From the cell containing the given text, extract its center point as (x, y) coordinate. 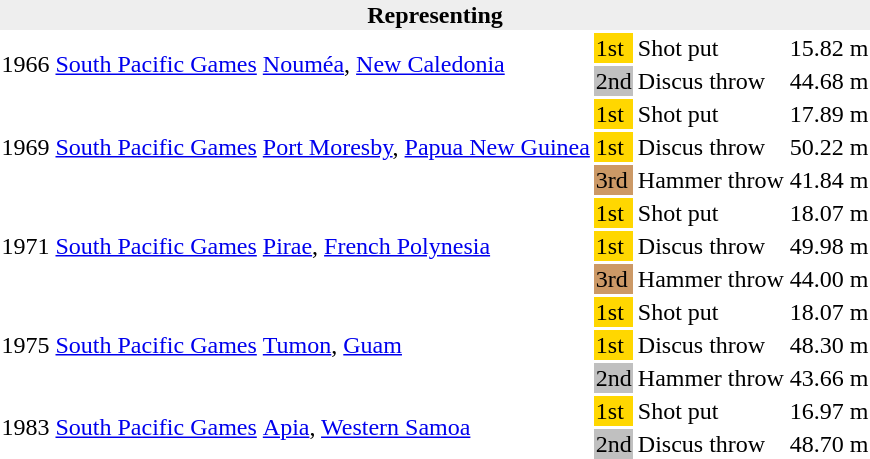
50.22 m (829, 147)
44.68 m (829, 81)
17.89 m (829, 114)
Port Moresby, Papua New Guinea (426, 147)
44.00 m (829, 279)
1971 (26, 246)
1975 (26, 345)
Nouméa, New Caledonia (426, 64)
16.97 m (829, 411)
Tumon, Guam (426, 345)
41.84 m (829, 180)
48.30 m (829, 345)
43.66 m (829, 378)
1983 (26, 428)
Pirae, French Polynesia (426, 246)
15.82 m (829, 48)
48.70 m (829, 444)
1966 (26, 64)
Apia, Western Samoa (426, 428)
Representing (435, 15)
49.98 m (829, 246)
1969 (26, 147)
